Provide the [X, Y] coordinate of the cell's center where the given text is located.  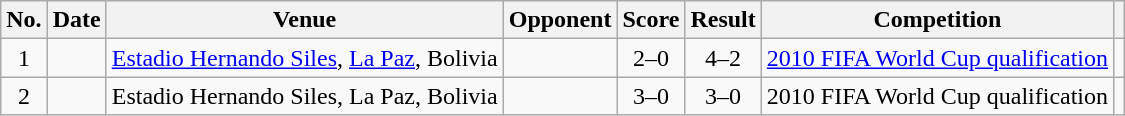
Competition [937, 20]
Opponent [560, 20]
No. [24, 20]
Result [723, 20]
Score [651, 20]
4–2 [723, 58]
Date [76, 20]
Venue [304, 20]
2–0 [651, 58]
2 [24, 96]
1 [24, 58]
